For the text-containing cell, return its midpoint in (x, y) coordinate format. 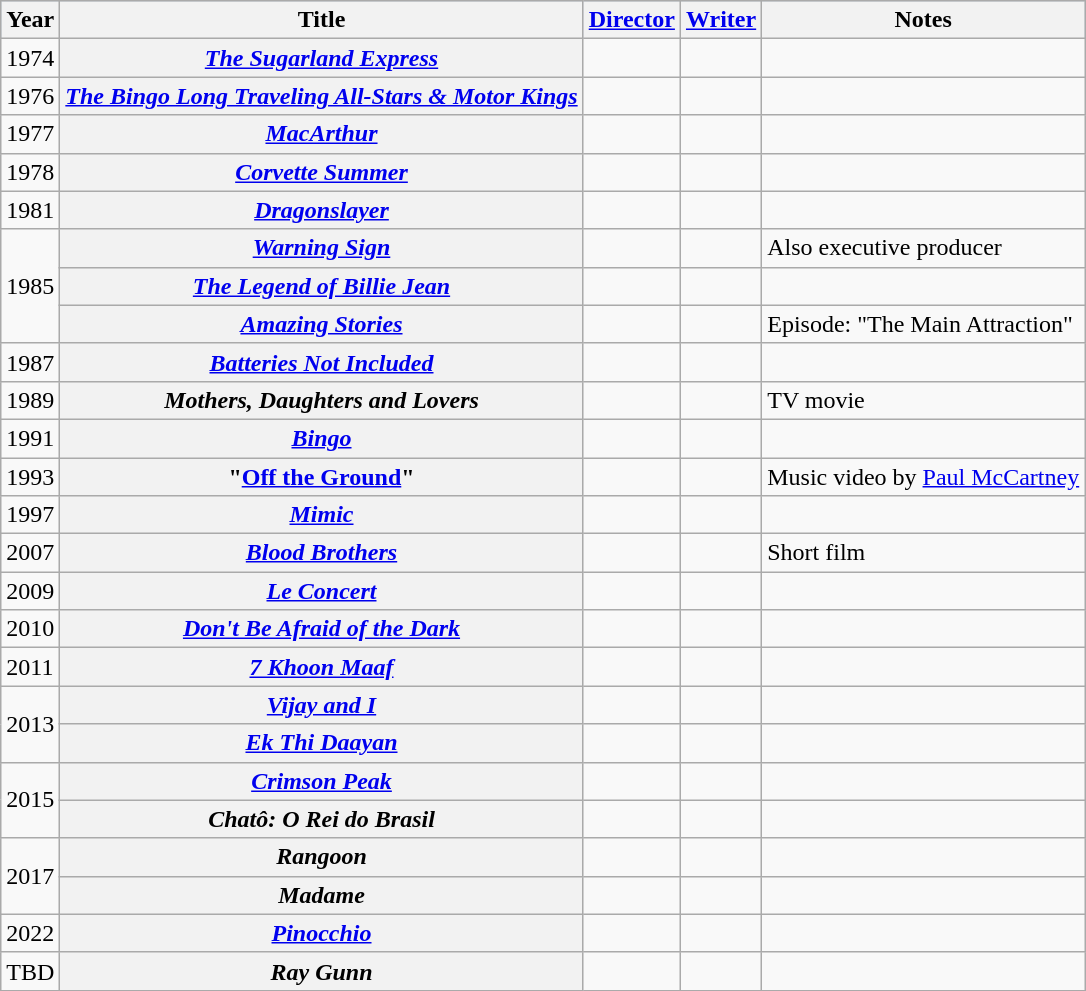
TV movie (924, 400)
TBD (30, 971)
Mothers, Daughters and Lovers (322, 400)
The Legend of Billie Jean (322, 286)
Madame (322, 895)
1987 (30, 362)
2022 (30, 933)
2011 (30, 667)
Mimic (322, 515)
1991 (30, 438)
Warning Sign (322, 248)
Title (322, 20)
Year (30, 20)
Pinocchio (322, 933)
MacArthur (322, 134)
2010 (30, 629)
1981 (30, 210)
1985 (30, 286)
Dragonslayer (322, 210)
"Off the Ground" (322, 477)
1974 (30, 58)
1993 (30, 477)
Chatô: O Rei do Brasil (322, 819)
The Sugarland Express (322, 58)
Also executive producer (924, 248)
1997 (30, 515)
Ray Gunn (322, 971)
Short film (924, 553)
1976 (30, 96)
Corvette Summer (322, 172)
2017 (30, 876)
Amazing Stories (322, 324)
Bingo (322, 438)
Music video by Paul McCartney (924, 477)
2009 (30, 591)
Vijay and I (322, 705)
Notes (924, 20)
1978 (30, 172)
Don't Be Afraid of the Dark (322, 629)
The Bingo Long Traveling All-Stars & Motor Kings (322, 96)
2007 (30, 553)
Director (632, 20)
1977 (30, 134)
2013 (30, 724)
7 Khoon Maaf (322, 667)
Blood Brothers (322, 553)
Writer (720, 20)
Ek Thi Daayan (322, 743)
Batteries Not Included (322, 362)
Le Concert (322, 591)
Rangoon (322, 857)
Crimson Peak (322, 781)
Episode: "The Main Attraction" (924, 324)
2015 (30, 800)
1989 (30, 400)
